Determine the (x, y) coordinate at the center of the cell enclosing the given text.  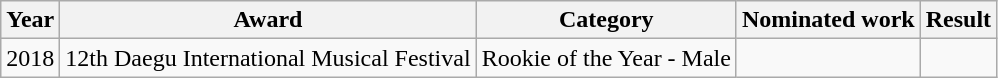
Rookie of the Year - Male (606, 58)
Result (958, 20)
Category (606, 20)
12th Daegu International Musical Festival (268, 58)
Award (268, 20)
Nominated work (828, 20)
Year (30, 20)
2018 (30, 58)
